For the text-containing cell, return its midpoint in (X, Y) coordinate format. 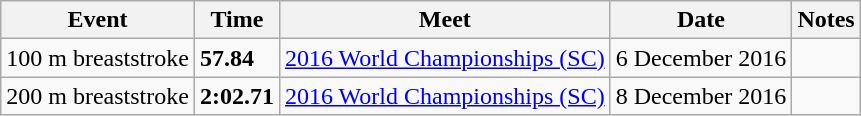
Date (701, 20)
6 December 2016 (701, 58)
100 m breaststroke (98, 58)
Time (236, 20)
Notes (826, 20)
200 m breaststroke (98, 96)
8 December 2016 (701, 96)
57.84 (236, 58)
Event (98, 20)
Meet (444, 20)
2:02.71 (236, 96)
